Scan for the cell matching the given text and deliver its (x, y) coordinate at center. 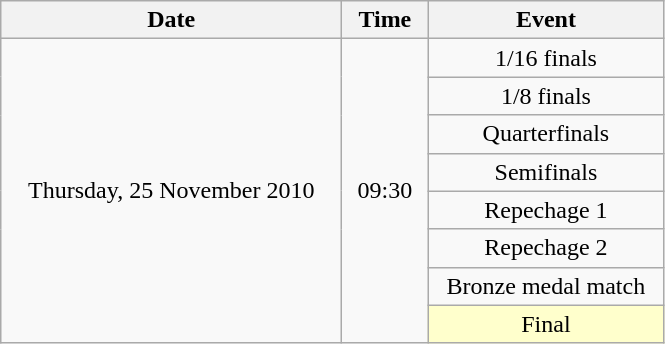
09:30 (385, 191)
Bronze medal match (546, 286)
Event (546, 20)
1/8 finals (546, 96)
Time (385, 20)
1/16 finals (546, 58)
Date (172, 20)
Repechage 1 (546, 210)
Repechage 2 (546, 248)
Semifinals (546, 172)
Quarterfinals (546, 134)
Thursday, 25 November 2010 (172, 191)
Final (546, 324)
